Return [x, y] of the center of cell containing provided text 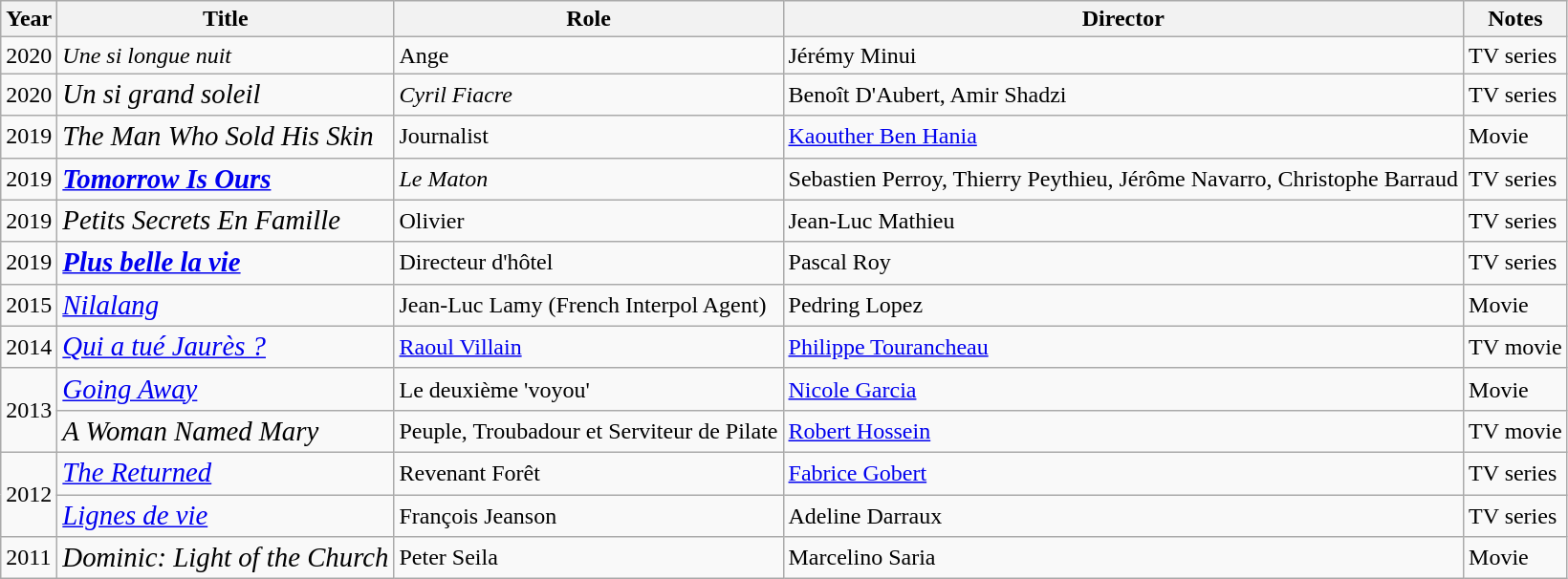
Plus belle la vie [226, 263]
Nilalang [226, 305]
Dominic: Light of the Church [226, 558]
Ange [589, 55]
Benoît D'Aubert, Amir Shadzi [1123, 95]
Qui a tué Jaurès ? [226, 347]
The Man Who Sold His Skin [226, 137]
François Jeanson [589, 516]
Olivier [589, 221]
Revenant Forêt [589, 473]
Nicole Garcia [1123, 389]
Director [1123, 19]
Lignes de vie [226, 516]
Un si grand soleil [226, 95]
Pascal Roy [1123, 263]
Jean-Luc Mathieu [1123, 221]
Fabrice Gobert [1123, 473]
Peuple, Troubadour et Serviteur de Pilate [589, 431]
Une si longue nuit [226, 55]
Jean-Luc Lamy (French Interpol Agent) [589, 305]
Raoul Villain [589, 347]
2014 [29, 347]
Marcelino Saria [1123, 558]
2012 [29, 494]
Role [589, 19]
Robert Hossein [1123, 431]
2011 [29, 558]
Philippe Tourancheau [1123, 347]
Le Maton [589, 179]
A Woman Named Mary [226, 431]
Adeline Darraux [1123, 516]
2013 [29, 410]
Jérémy Minui [1123, 55]
Cyril Fiacre [589, 95]
Petits Secrets En Famille [226, 221]
Sebastien Perroy, Thierry Peythieu, Jérôme Navarro, Christophe Barraud [1123, 179]
Peter Seila [589, 558]
Notes [1516, 19]
Year [29, 19]
Pedring Lopez [1123, 305]
2015 [29, 305]
Kaouther Ben Hania [1123, 137]
Journalist [589, 137]
The Returned [226, 473]
Going Away [226, 389]
Directeur d'hôtel [589, 263]
Le deuxième 'voyou' [589, 389]
Tomorrow Is Ours [226, 179]
Title [226, 19]
